Find where the given text appears and provide that cell's center as (X, Y) coordinate. 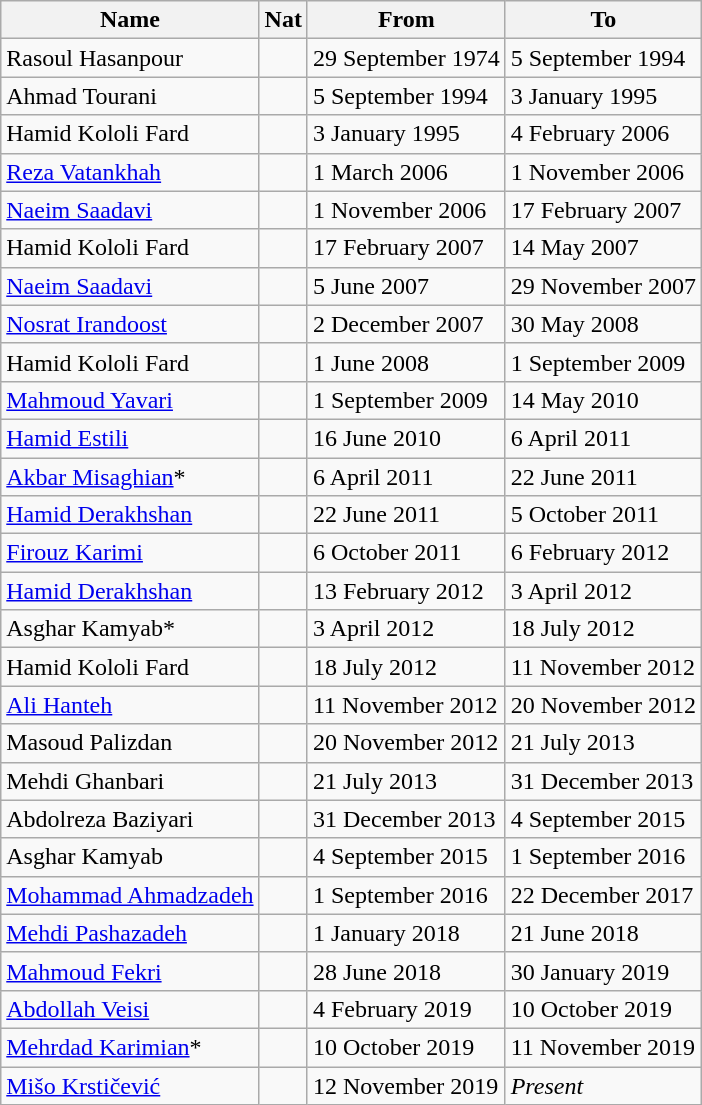
12 November 2019 (406, 1085)
Asghar Kamyab (130, 857)
11 November 2019 (603, 1047)
6 February 2012 (603, 553)
Akbar Misaghian* (130, 477)
Nat (283, 20)
Mahmoud Yavari (130, 400)
Abdolreza Baziyari (130, 819)
16 June 2010 (406, 438)
22 December 2017 (603, 895)
To (603, 20)
2 December 2007 (406, 324)
Abdollah Veisi (130, 1009)
5 June 2007 (406, 286)
Nosrat Irandoost (130, 324)
Mehdi Pashazadeh (130, 933)
Reza Vatankhah (130, 172)
21 June 2018 (603, 933)
Ahmad Tourani (130, 96)
1 June 2008 (406, 362)
Present (603, 1085)
Ali Hanteh (130, 705)
4 February 2019 (406, 1009)
14 May 2010 (603, 400)
Asghar Kamyab* (130, 629)
29 September 1974 (406, 58)
13 February 2012 (406, 591)
Masoud Palizdan (130, 743)
Mahmoud Fekri (130, 971)
Name (130, 20)
1 January 2018 (406, 933)
Mohammad Ahmadzadeh (130, 895)
29 November 2007 (603, 286)
Firouz Karimi (130, 553)
28 June 2018 (406, 971)
Mehrdad Karimian* (130, 1047)
Hamid Estili (130, 438)
14 May 2007 (603, 248)
Mehdi Ghanbari (130, 781)
4 February 2006 (603, 134)
6 October 2011 (406, 553)
1 March 2006 (406, 172)
30 January 2019 (603, 971)
Rasoul Hasanpour (130, 58)
30 May 2008 (603, 324)
From (406, 20)
5 October 2011 (603, 515)
Mišo Krstičević (130, 1085)
